Find where the given text appears and provide that cell's center as (x, y) coordinate. 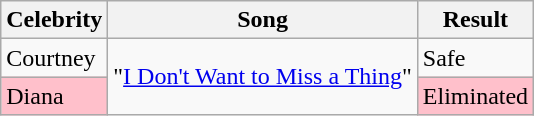
Eliminated (475, 96)
Result (475, 20)
Diana (54, 96)
"I Don't Want to Miss a Thing" (262, 77)
Celebrity (54, 20)
Safe (475, 58)
Courtney (54, 58)
Song (262, 20)
